Search for the cell housing the specified text and yield its (x, y) center coordinate. 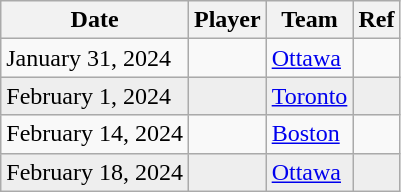
Team (310, 20)
February 14, 2024 (95, 134)
Toronto (310, 96)
Player (227, 20)
Ref (376, 20)
Boston (310, 134)
January 31, 2024 (95, 58)
February 18, 2024 (95, 172)
Date (95, 20)
February 1, 2024 (95, 96)
